Search for the cell housing the specified text and yield its (X, Y) center coordinate. 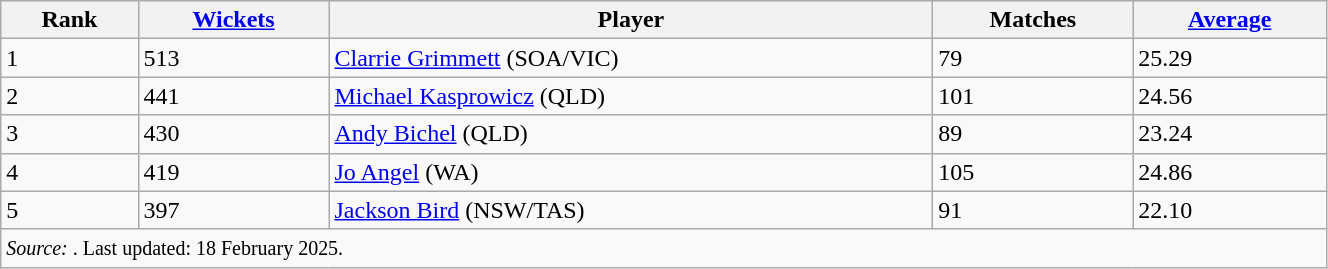
24.56 (1230, 96)
513 (234, 58)
3 (70, 134)
Jackson Bird (NSW/TAS) (631, 210)
Michael Kasprowicz (QLD) (631, 96)
Andy Bichel (QLD) (631, 134)
397 (234, 210)
89 (1033, 134)
105 (1033, 172)
Wickets (234, 20)
101 (1033, 96)
25.29 (1230, 58)
5 (70, 210)
Source: . Last updated: 18 February 2025. (664, 248)
1 (70, 58)
2 (70, 96)
419 (234, 172)
79 (1033, 58)
Clarrie Grimmett (SOA/VIC) (631, 58)
Matches (1033, 20)
Player (631, 20)
24.86 (1230, 172)
441 (234, 96)
22.10 (1230, 210)
23.24 (1230, 134)
Jo Angel (WA) (631, 172)
4 (70, 172)
Rank (70, 20)
430 (234, 134)
Average (1230, 20)
91 (1033, 210)
